Pinpoint the cell where the given text exists, returning its (X, Y) midpoint coordinate. 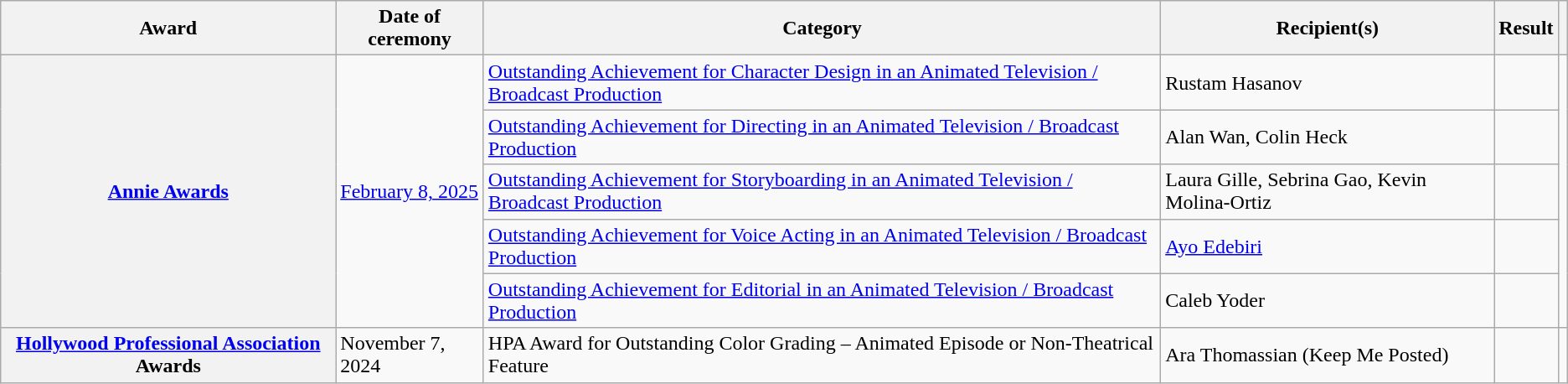
Hollywood Professional Association Awards (168, 355)
Ayo Edebiri (1328, 246)
HPA Award for Outstanding Color Grading – Animated Episode or Non-Theatrical Feature (822, 355)
Result (1526, 29)
Category (822, 29)
Date of ceremony (410, 29)
Alan Wan, Colin Heck (1328, 138)
Annie Awards (168, 191)
Award (168, 29)
Recipient(s) (1328, 29)
Laura Gille, Sebrina Gao, Kevin Molina-Ortiz (1328, 191)
Ara Thomassian (Keep Me Posted) (1328, 355)
Outstanding Achievement for Storyboarding in an Animated Television / Broadcast Production (822, 191)
Caleb Yoder (1328, 300)
November 7, 2024 (410, 355)
Outstanding Achievement for Voice Acting in an Animated Television / Broadcast Production (822, 246)
Outstanding Achievement for Editorial in an Animated Television / Broadcast Production (822, 300)
Outstanding Achievement for Directing in an Animated Television / Broadcast Production (822, 138)
February 8, 2025 (410, 191)
Outstanding Achievement for Character Design in an Animated Television / Broadcast Production (822, 82)
Rustam Hasanov (1328, 82)
